Return the [x, y] coordinate for the center point of the cell that contains the specified text.  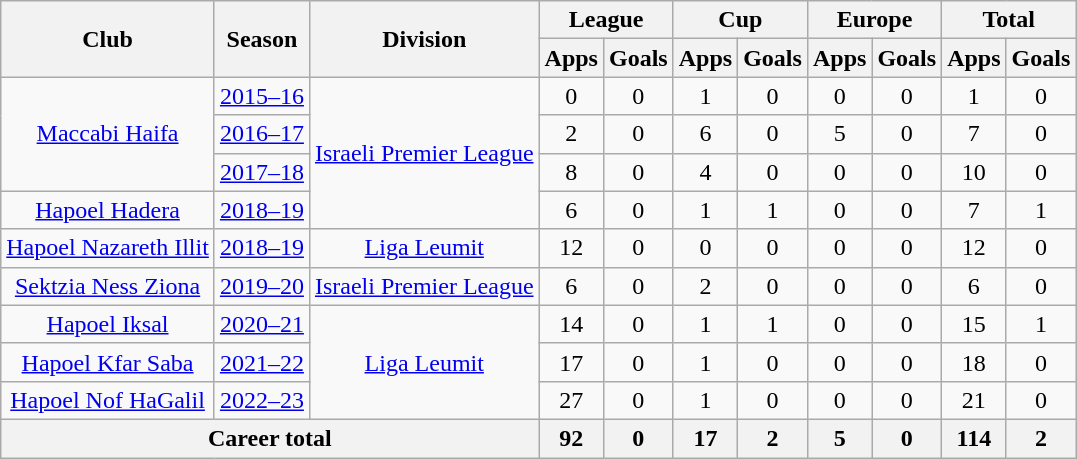
Hapoel Nof HaGalil [108, 400]
8 [571, 172]
Hapoel Kfar Saba [108, 362]
Hapoel Iksal [108, 324]
10 [974, 172]
2015–16 [262, 96]
Hapoel Nazareth Illit [108, 248]
Season [262, 39]
Total [1009, 20]
Club [108, 39]
Division [424, 39]
27 [571, 400]
114 [974, 438]
2017–18 [262, 172]
4 [705, 172]
18 [974, 362]
Maccabi Haifa [108, 134]
Sektzia Ness Ziona [108, 286]
2016–17 [262, 134]
2021–22 [262, 362]
Cup [740, 20]
Europe [874, 20]
2022–23 [262, 400]
Career total [270, 438]
2019–20 [262, 286]
League [606, 20]
21 [974, 400]
92 [571, 438]
14 [571, 324]
15 [974, 324]
Hapoel Hadera [108, 210]
2020–21 [262, 324]
